Locate the cell with the specified text and output its [X, Y] center coordinate. 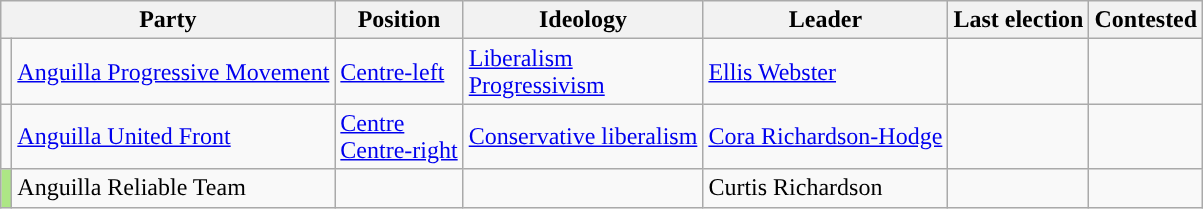
Centre-left [399, 72]
Anguilla United Front [174, 136]
Anguilla Progressive Movement [174, 72]
Leader [826, 20]
Cora Richardson-Hodge [826, 136]
CentreCentre-right [399, 136]
Curtis Richardson [826, 188]
Position [399, 20]
Ideology [583, 20]
Ellis Webster [826, 72]
Anguilla Reliable Team [174, 188]
LiberalismProgressivism [583, 72]
Contested [1146, 20]
Last election [1018, 20]
Conservative liberalism [583, 136]
Party [168, 20]
